Detect which cell encompasses the target text, then output its (x, y) center coordinate. 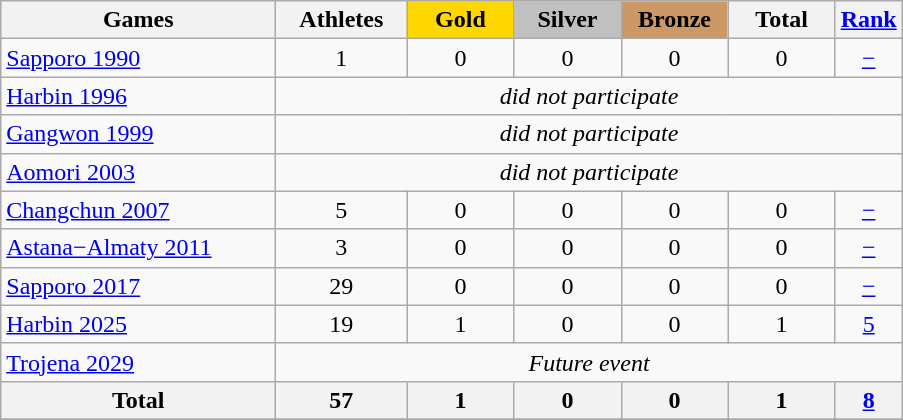
Changchun 2007 (138, 210)
Sapporo 2017 (138, 286)
8 (868, 400)
Bronze (674, 20)
19 (342, 324)
Games (138, 20)
57 (342, 400)
Rank (868, 20)
Sapporo 1990 (138, 58)
29 (342, 286)
Silver (568, 20)
3 (342, 248)
Trojena 2029 (138, 362)
Future event (589, 362)
Athletes (342, 20)
Aomori 2003 (138, 172)
Harbin 1996 (138, 96)
Harbin 2025 (138, 324)
Gangwon 1999 (138, 134)
Gold (460, 20)
Astana−Almaty 2011 (138, 248)
